Capture the cell that displays the provided text and extract its [x, y] central coordinate. 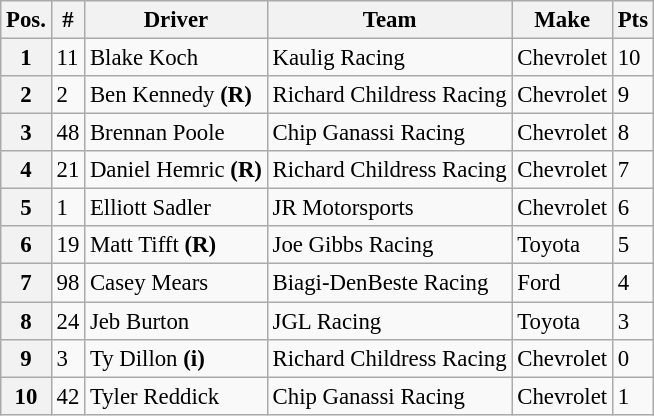
42 [68, 396]
Driver [176, 20]
0 [632, 358]
Daniel Hemric (R) [176, 170]
Jeb Burton [176, 321]
48 [68, 133]
Kaulig Racing [390, 58]
Matt Tifft (R) [176, 245]
98 [68, 283]
19 [68, 245]
Joe Gibbs Racing [390, 245]
Ty Dillon (i) [176, 358]
Casey Mears [176, 283]
Make [562, 20]
Elliott Sadler [176, 208]
JGL Racing [390, 321]
Biagi-DenBeste Racing [390, 283]
# [68, 20]
21 [68, 170]
Brennan Poole [176, 133]
Pts [632, 20]
Tyler Reddick [176, 396]
Pos. [26, 20]
Team [390, 20]
Blake Koch [176, 58]
24 [68, 321]
JR Motorsports [390, 208]
Ford [562, 283]
11 [68, 58]
Ben Kennedy (R) [176, 95]
